Provide the [X, Y] coordinate of the cell's center where the given text is located.  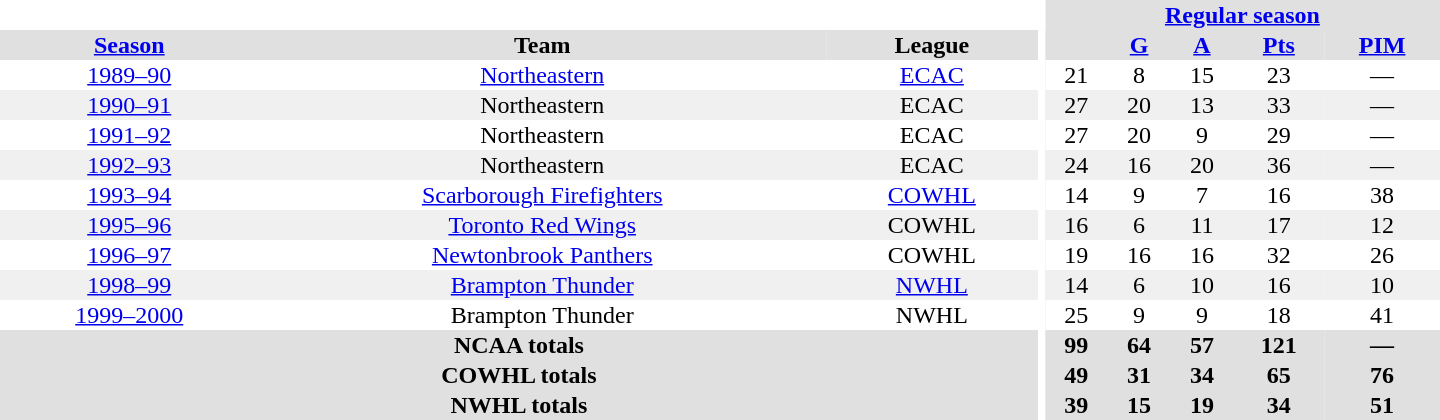
1993–94 [130, 195]
49 [1076, 375]
24 [1076, 165]
1990–91 [130, 105]
A [1202, 45]
Pts [1278, 45]
25 [1076, 315]
Newtonbrook Panthers [542, 255]
Toronto Red Wings [542, 225]
38 [1382, 195]
Season [130, 45]
COWHL totals [519, 375]
41 [1382, 315]
51 [1382, 405]
32 [1278, 255]
23 [1278, 75]
NCAA totals [519, 345]
29 [1278, 135]
NWHL totals [519, 405]
17 [1278, 225]
39 [1076, 405]
99 [1076, 345]
13 [1202, 105]
7 [1202, 195]
21 [1076, 75]
1991–92 [130, 135]
1989–90 [130, 75]
Regular season [1242, 15]
1996–97 [130, 255]
8 [1140, 75]
31 [1140, 375]
Team [542, 45]
PIM [1382, 45]
65 [1278, 375]
1999–2000 [130, 315]
64 [1140, 345]
36 [1278, 165]
18 [1278, 315]
57 [1202, 345]
1992–93 [130, 165]
G [1140, 45]
1998–99 [130, 285]
12 [1382, 225]
League [932, 45]
Scarborough Firefighters [542, 195]
26 [1382, 255]
33 [1278, 105]
121 [1278, 345]
11 [1202, 225]
76 [1382, 375]
1995–96 [130, 225]
